Return the (X, Y) coordinate for the center point of the cell that contains the specified text.  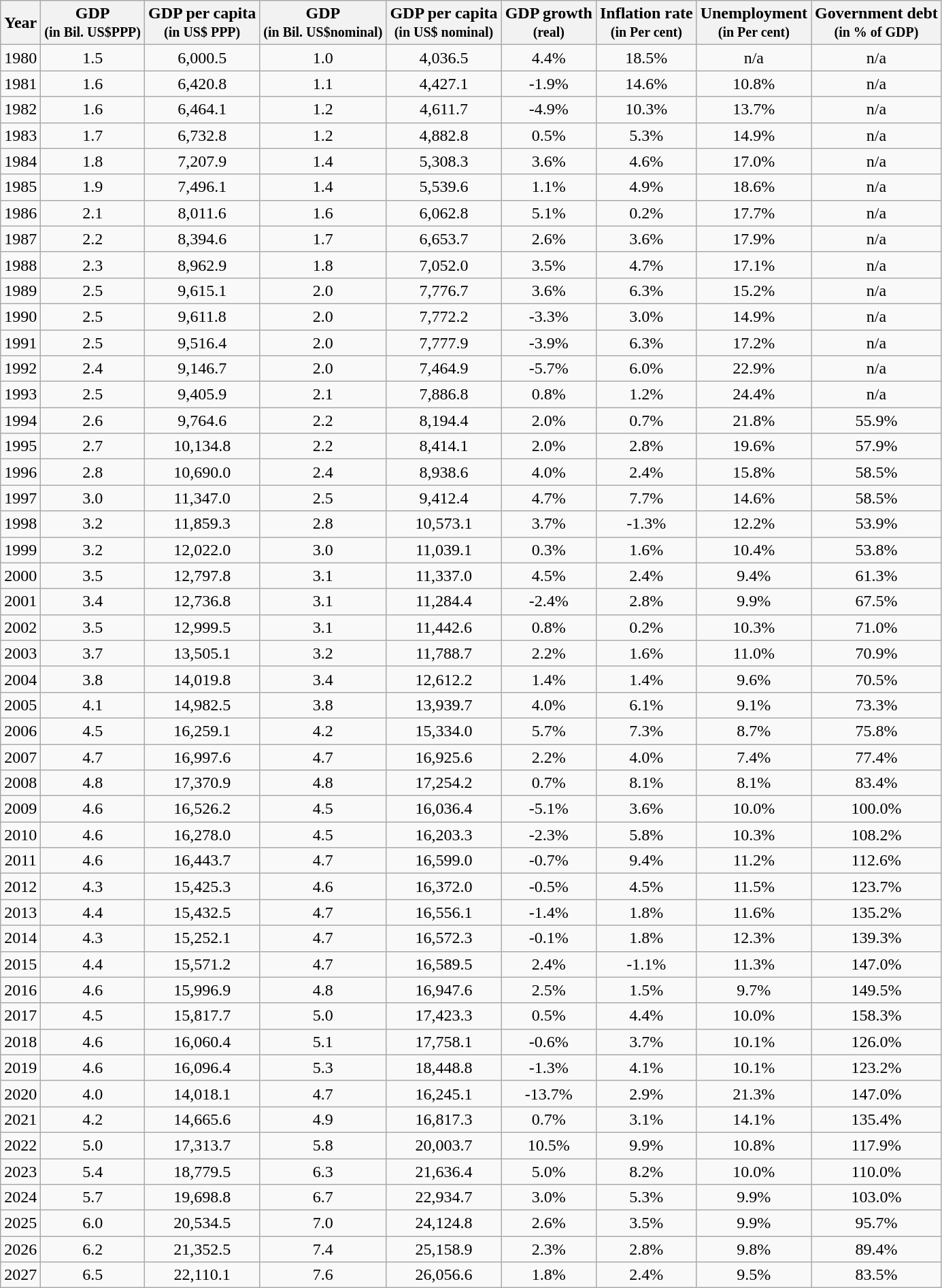
10,690.0 (203, 472)
21,352.5 (203, 1249)
14,665.6 (203, 1119)
6.7 (323, 1198)
6,732.8 (203, 135)
9,405.9 (203, 395)
7,052.0 (443, 265)
22.9% (754, 369)
2022 (20, 1145)
1990 (20, 316)
15,252.1 (203, 938)
1997 (20, 498)
53.9% (877, 524)
14,018.1 (203, 1093)
17,313.7 (203, 1145)
12.3% (754, 938)
16,245.1 (443, 1093)
4,611.7 (443, 110)
24,124.8 (443, 1223)
9,615.1 (203, 291)
9,146.7 (203, 369)
5.3 (323, 1068)
1999 (20, 550)
1.5% (646, 990)
10,134.8 (203, 446)
2024 (20, 1198)
11,347.0 (203, 498)
7.4 (323, 1249)
4.9% (646, 187)
10.5% (548, 1145)
11,442.6 (443, 627)
6.5 (92, 1275)
14,982.5 (203, 705)
1992 (20, 369)
15,817.7 (203, 1016)
5.8% (646, 835)
83.5% (877, 1275)
2.9% (646, 1093)
77.4% (877, 757)
16,997.6 (203, 757)
2007 (20, 757)
9,764.6 (203, 420)
100.0% (877, 809)
70.5% (877, 679)
2001 (20, 601)
3.1% (646, 1119)
7,207.9 (203, 161)
16,096.4 (203, 1068)
14.1% (754, 1119)
10.4% (754, 550)
2.3 (92, 265)
18,779.5 (203, 1171)
2017 (20, 1016)
5.1 (323, 1042)
7,776.7 (443, 291)
2026 (20, 1249)
6.1% (646, 705)
2009 (20, 809)
1998 (20, 524)
6,464.1 (203, 110)
14,019.8 (203, 679)
1981 (20, 84)
20,534.5 (203, 1223)
11,337.0 (443, 576)
19,698.8 (203, 1198)
-5.7% (548, 369)
126.0% (877, 1042)
1980 (20, 58)
17,254.2 (443, 783)
GDP(in Bil. US$PPP) (92, 23)
6.2 (92, 1249)
2.7 (92, 446)
-4.9% (548, 110)
5.0% (548, 1171)
12.2% (754, 524)
25,158.9 (443, 1249)
1.1% (548, 187)
75.8% (877, 731)
11.5% (754, 887)
2018 (20, 1042)
2006 (20, 731)
21.3% (754, 1093)
-3.9% (548, 342)
7.4% (754, 757)
GDP per capita(in US$ nominal) (443, 23)
4.9 (323, 1119)
9.6% (754, 679)
22,110.1 (203, 1275)
9,516.4 (203, 342)
9.7% (754, 990)
16,278.0 (203, 835)
2004 (20, 679)
GDP growth(real) (548, 23)
2005 (20, 705)
18.6% (754, 187)
16,259.1 (203, 731)
1995 (20, 446)
16,443.7 (203, 861)
8.7% (754, 731)
12,736.8 (203, 601)
10,573.1 (443, 524)
73.3% (877, 705)
-1.1% (646, 964)
17,758.1 (443, 1042)
16,572.3 (443, 938)
16,589.5 (443, 964)
2.6 (92, 420)
53.8% (877, 550)
11,284.4 (443, 601)
123.2% (877, 1068)
139.3% (877, 938)
2014 (20, 938)
-2.4% (548, 601)
3.7 (92, 653)
1.2% (646, 395)
5.4 (92, 1171)
8,938.6 (443, 472)
7,464.9 (443, 369)
16,203.3 (443, 835)
2025 (20, 1223)
123.7% (877, 887)
1982 (20, 110)
2027 (20, 1275)
16,372.0 (443, 887)
5,539.6 (443, 187)
1.0 (323, 58)
-0.1% (548, 938)
15,334.0 (443, 731)
2008 (20, 783)
-3.3% (548, 316)
1.9 (92, 187)
2013 (20, 912)
9.5% (754, 1275)
135.4% (877, 1119)
-1.9% (548, 84)
1988 (20, 265)
24.4% (754, 395)
11.2% (754, 861)
7,886.8 (443, 395)
1991 (20, 342)
2003 (20, 653)
17.0% (754, 161)
-5.1% (548, 809)
4.0 (92, 1093)
2010 (20, 835)
Government debt(in % of GDP) (877, 23)
2.5% (548, 990)
1996 (20, 472)
8,011.6 (203, 213)
16,060.4 (203, 1042)
4.6% (646, 161)
6.0% (646, 369)
11,859.3 (203, 524)
16,947.6 (443, 990)
8,394.6 (203, 239)
9.8% (754, 1249)
-0.5% (548, 887)
67.5% (877, 601)
19.6% (754, 446)
11,039.1 (443, 550)
16,526.2 (203, 809)
21,636.4 (443, 1171)
71.0% (877, 627)
4,427.1 (443, 84)
8.2% (646, 1171)
18,448.8 (443, 1068)
110.0% (877, 1171)
21.8% (754, 420)
26,056.6 (443, 1275)
5.7% (548, 731)
17,370.9 (203, 783)
57.9% (877, 446)
103.0% (877, 1198)
Unemployment(in Per cent) (754, 23)
5.1% (548, 213)
11.0% (754, 653)
11,788.7 (443, 653)
15,996.9 (203, 990)
4,036.5 (443, 58)
16,925.6 (443, 757)
15,425.3 (203, 887)
1.1 (323, 84)
17.9% (754, 239)
17.2% (754, 342)
7.0 (323, 1223)
117.9% (877, 1145)
11.3% (754, 964)
6.0 (92, 1223)
GDP per capita(in US$ PPP) (203, 23)
12,999.5 (203, 627)
6,000.5 (203, 58)
7.7% (646, 498)
8,962.9 (203, 265)
108.2% (877, 835)
6,062.8 (443, 213)
-0.7% (548, 861)
13,939.7 (443, 705)
7,496.1 (203, 187)
1984 (20, 161)
9,611.8 (203, 316)
2023 (20, 1171)
1993 (20, 395)
5.8 (323, 1145)
135.2% (877, 912)
2019 (20, 1068)
2016 (20, 990)
Inflation rate(in Per cent) (646, 23)
2000 (20, 576)
7.3% (646, 731)
158.3% (877, 1016)
0.3% (548, 550)
9,412.4 (443, 498)
13.7% (754, 110)
16,036.4 (443, 809)
8,194.4 (443, 420)
17,423.3 (443, 1016)
1989 (20, 291)
4.1% (646, 1068)
12,022.0 (203, 550)
4,882.8 (443, 135)
70.9% (877, 653)
6.3 (323, 1171)
Year (20, 23)
7,772.2 (443, 316)
2.3% (548, 1249)
17.1% (754, 265)
16,599.0 (443, 861)
95.7% (877, 1223)
61.3% (877, 576)
2021 (20, 1119)
16,556.1 (443, 912)
55.9% (877, 420)
89.4% (877, 1249)
2011 (20, 861)
20,003.7 (443, 1145)
GDP(in Bil. US$nominal) (323, 23)
12,612.2 (443, 679)
13,505.1 (203, 653)
22,934.7 (443, 1198)
-2.3% (548, 835)
-1.4% (548, 912)
9.1% (754, 705)
-0.6% (548, 1042)
18.5% (646, 58)
1986 (20, 213)
15.8% (754, 472)
149.5% (877, 990)
7,777.9 (443, 342)
1985 (20, 187)
4.1 (92, 705)
5,308.3 (443, 161)
-13.7% (548, 1093)
5.7 (92, 1198)
12,797.8 (203, 576)
16,817.3 (443, 1119)
8,414.1 (443, 446)
2002 (20, 627)
83.4% (877, 783)
17.7% (754, 213)
1983 (20, 135)
15,432.5 (203, 912)
1987 (20, 239)
15,571.2 (203, 964)
11.6% (754, 912)
2015 (20, 964)
6,420.8 (203, 84)
112.6% (877, 861)
1994 (20, 420)
6,653.7 (443, 239)
1.5 (92, 58)
2012 (20, 887)
2020 (20, 1093)
15.2% (754, 291)
7.6 (323, 1275)
